Provide the (X, Y) coordinate of the cell's center where the given text is located.  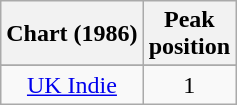
1 (189, 85)
Chart (1986) (72, 34)
Peakposition (189, 34)
UK Indie (72, 85)
